Identify which cell holds the provided text, then report its [x, y] central coordinate. 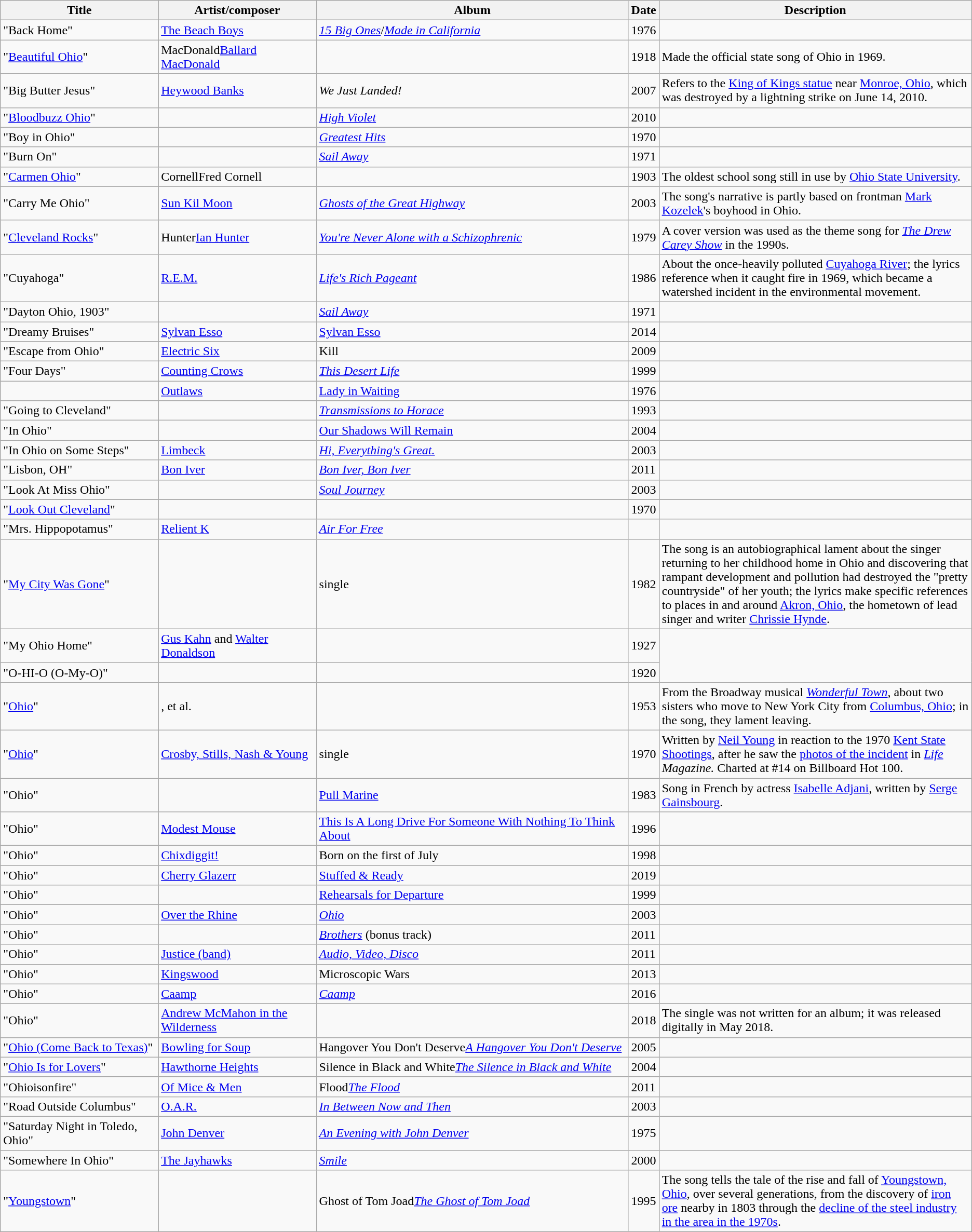
1953 [644, 706]
This Desert Life [473, 371]
1983 [644, 794]
2007 [644, 90]
Of Mice & Men [237, 1087]
Electric Six [237, 351]
"My City Was Gone" [79, 584]
"Beautiful Ohio" [79, 57]
Soul Journey [473, 490]
, et al. [237, 706]
"Look Out Cleveland" [79, 509]
Relient K [237, 529]
Hawthorne Heights [237, 1067]
"Burn On" [79, 157]
Heywood Banks [237, 90]
Our Shadows Will Remain [473, 430]
CornellFred Cornell [237, 177]
2005 [644, 1047]
Transmissions to Horace [473, 411]
The Beach Boys [237, 30]
1979 [644, 237]
"O-HI-O (O-My-O)" [79, 672]
The single was not written for an album; it was released digitally in May 2018. [815, 1021]
Air For Free [473, 529]
Born on the first of July [473, 856]
Justice (band) [237, 954]
O.A.R. [237, 1106]
2013 [644, 974]
2010 [644, 117]
Lady in Waiting [473, 391]
"Ohio Is for Lovers" [79, 1067]
"In Ohio on Some Steps" [79, 450]
"In Ohio" [79, 430]
A cover version was used as the theme song for The Drew Carey Show in the 1990s. [815, 237]
1927 [644, 646]
"Cuyahoga" [79, 278]
An Evening with John Denver [473, 1133]
"Back Home" [79, 30]
"Lisbon, OH" [79, 470]
Song in French by actress Isabelle Adjani, written by Serge Gainsbourg. [815, 794]
1920 [644, 672]
Album [473, 10]
Pull Marine [473, 794]
"Ohio (Come Back to Texas)" [79, 1047]
1986 [644, 278]
2014 [644, 332]
"Carry Me Ohio" [79, 204]
"Cleveland Rocks" [79, 237]
"Big Butter Jesus" [79, 90]
Outlaws [237, 391]
"Look At Miss Ohio" [79, 490]
Made the official state song of Ohio in 1969. [815, 57]
Date [644, 10]
Stuffed & Ready [473, 875]
Bon Iver [237, 470]
Kill [473, 351]
The oldest school song still in use by Ohio State University. [815, 177]
"Youngstown" [79, 1201]
"Carmen Ohio" [79, 177]
Ghosts of the Great Highway [473, 204]
Brothers (bonus track) [473, 935]
R.E.M. [237, 278]
We Just Landed! [473, 90]
Artist/composer [237, 10]
"Bloodbuzz Ohio" [79, 117]
Hi, Everything's Great. [473, 450]
"Somewhere In Ohio" [79, 1160]
High Violet [473, 117]
Kingswood [237, 974]
Chixdiggit! [237, 856]
1993 [644, 411]
Bowling for Soup [237, 1047]
Counting Crows [237, 371]
Over the Rhine [237, 915]
2018 [644, 1021]
2000 [644, 1160]
"Road Outside Columbus" [79, 1106]
1982 [644, 584]
This Is A Long Drive For Someone With Nothing To Think About [473, 829]
"Saturday Night in Toledo, Ohio" [79, 1133]
1995 [644, 1201]
"Mrs. Hippopotamus" [79, 529]
MacDonaldBallard MacDonald [237, 57]
From the Broadway musical Wonderful Town, about two sisters who move to New York City from Columbus, Ohio; in the song, they lament leaving. [815, 706]
Ohio [473, 915]
"Dreamy Bruises" [79, 332]
John Denver [237, 1133]
Gus Kahn and Walter Donaldson [237, 646]
Audio, Video, Disco [473, 954]
2019 [644, 875]
2016 [644, 994]
1998 [644, 856]
Hangover You Don't DeserveA Hangover You Don't Deserve [473, 1047]
1903 [644, 177]
Andrew McMahon in the Wilderness [237, 1021]
Cherry Glazerr [237, 875]
"Going to Cleveland" [79, 411]
"Escape from Ohio" [79, 351]
Crosby, Stills, Nash & Young [237, 754]
Microscopic Wars [473, 974]
Smile [473, 1160]
1996 [644, 829]
"Four Days" [79, 371]
"My Ohio Home" [79, 646]
2009 [644, 351]
1918 [644, 57]
FloodThe Flood [473, 1087]
Silence in Black and WhiteThe Silence in Black and White [473, 1067]
Life's Rich Pageant [473, 278]
Ghost of Tom JoadThe Ghost of Tom Joad [473, 1201]
"Ohioisonfire" [79, 1087]
1975 [644, 1133]
Title [79, 10]
Refers to the King of Kings statue near Monroe, Ohio, which was destroyed by a lightning strike on June 14, 2010. [815, 90]
"Boy in Ohio" [79, 137]
Rehearsals for Departure [473, 895]
Sun Kil Moon [237, 204]
"Dayton Ohio, 1903" [79, 312]
Bon Iver, Bon Iver [473, 470]
Greatest Hits [473, 137]
In Between Now and Then [473, 1106]
HunterIan Hunter [237, 237]
The song's narrative is partly based on frontman Mark Kozelek's boyhood in Ohio. [815, 204]
The Jayhawks [237, 1160]
Description [815, 10]
15 Big Ones/Made in California [473, 30]
Limbeck [237, 450]
Modest Mouse [237, 829]
You're Never Alone with a Schizophrenic [473, 237]
